Provide the [x, y] coordinate of the cell's center where the given text is located.  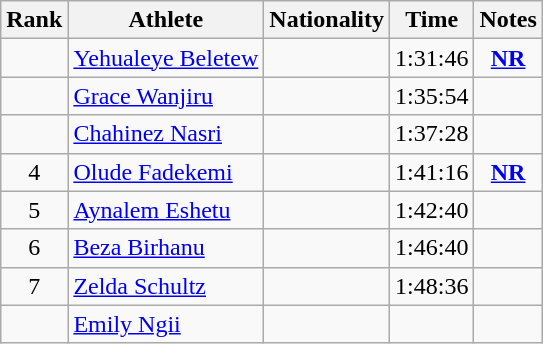
Grace Wanjiru [166, 96]
1:48:36 [432, 286]
Rank [34, 20]
1:41:16 [432, 172]
1:31:46 [432, 58]
Yehualeye Beletew [166, 58]
Chahinez Nasri [166, 134]
Notes [508, 20]
Beza Birhanu [166, 248]
Aynalem Eshetu [166, 210]
6 [34, 248]
4 [34, 172]
5 [34, 210]
Emily Ngii [166, 324]
Olude Fadekemi [166, 172]
Zelda Schultz [166, 286]
1:42:40 [432, 210]
Nationality [327, 20]
1:35:54 [432, 96]
1:46:40 [432, 248]
Athlete [166, 20]
7 [34, 286]
1:37:28 [432, 134]
Time [432, 20]
